Detect which cell encompasses the target text, then output its [x, y] center coordinate. 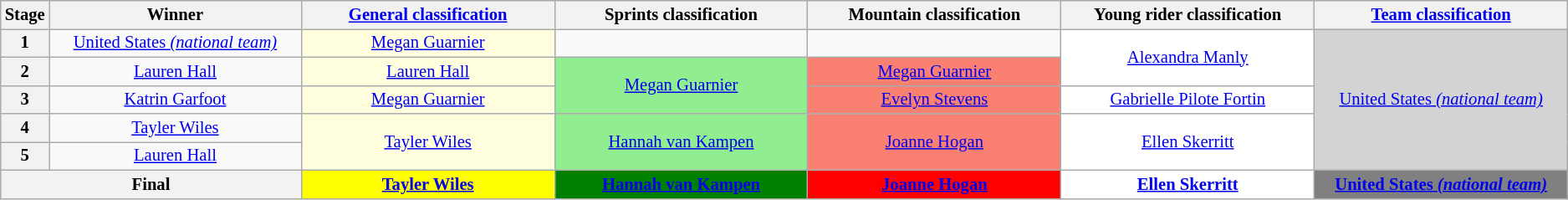
Team classification [1442, 14]
3 [25, 100]
Winner [176, 14]
Katrin Garfoot [176, 100]
Gabrielle Pilote Fortin [1187, 100]
Final [151, 184]
1 [25, 43]
Young rider classification [1187, 14]
Sprints classification [681, 14]
Stage [25, 14]
5 [25, 156]
General classification [428, 14]
2 [25, 71]
Mountain classification [935, 14]
Evelyn Stevens [935, 100]
4 [25, 128]
Alexandra Manly [1187, 57]
